Scan for the cell matching the given text and deliver its (X, Y) coordinate at center. 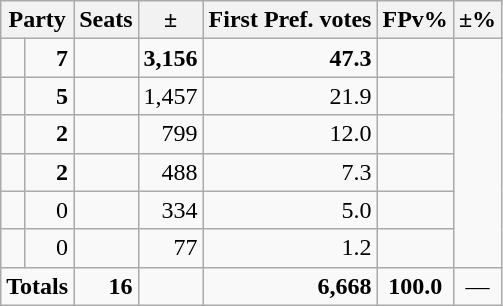
Totals (38, 286)
Seats (106, 20)
47.3 (290, 58)
3,156 (170, 58)
7 (48, 58)
1.2 (290, 248)
First Pref. votes (290, 20)
799 (170, 134)
— (477, 286)
77 (170, 248)
1,457 (170, 96)
5 (48, 96)
Party (38, 20)
6,668 (290, 286)
12.0 (290, 134)
488 (170, 172)
±% (477, 20)
5.0 (290, 210)
16 (106, 286)
334 (170, 210)
21.9 (290, 96)
± (170, 20)
100.0 (415, 286)
FPv% (415, 20)
7.3 (290, 172)
